Find where the given text appears and provide that cell's center as [X, Y] coordinate. 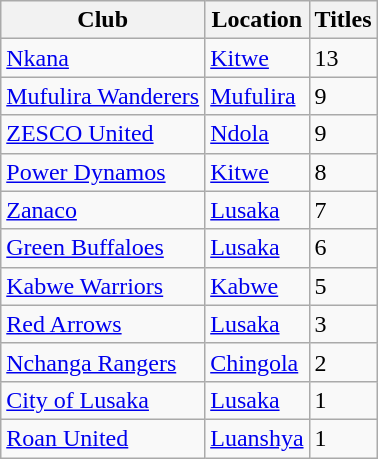
Luanshya [257, 438]
Mufulira [257, 96]
ZESCO United [103, 134]
Red Arrows [103, 324]
City of Lusaka [103, 400]
5 [343, 286]
Nchanga Rangers [103, 362]
3 [343, 324]
Kabwe Warriors [103, 286]
8 [343, 172]
Location [257, 20]
7 [343, 210]
Chingola [257, 362]
13 [343, 58]
Nkana [103, 58]
2 [343, 362]
Power Dynamos [103, 172]
6 [343, 248]
Green Buffaloes [103, 248]
Mufulira Wanderers [103, 96]
Zanaco [103, 210]
Titles [343, 20]
Kabwe [257, 286]
Ndola [257, 134]
Club [103, 20]
Roan United [103, 438]
